Search for the cell housing the specified text and yield its (x, y) center coordinate. 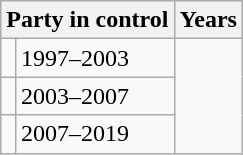
1997–2003 (94, 58)
2007–2019 (94, 134)
Years (208, 20)
2003–2007 (94, 96)
Party in control (88, 20)
